Search for the cell housing the specified text and yield its [X, Y] center coordinate. 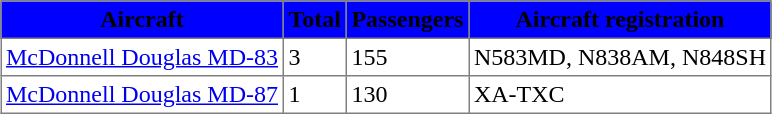
Aircraft registration [620, 20]
Aircraft [142, 20]
Total [314, 20]
130 [407, 95]
McDonnell Douglas MD-87 [142, 95]
XA-TXC [620, 95]
Passengers [407, 20]
1 [314, 95]
McDonnell Douglas MD-83 [142, 57]
155 [407, 57]
3 [314, 57]
N583MD, N838AM, N848SH [620, 57]
